Identify which cell holds the provided text, then report its [X, Y] central coordinate. 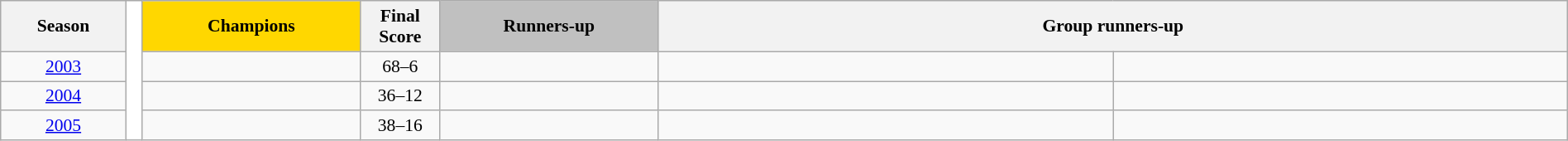
Final Score [400, 27]
36–12 [400, 96]
2005 [64, 126]
Runners-up [549, 27]
2004 [64, 96]
38–16 [400, 126]
68–6 [400, 66]
Season [64, 27]
Champions [251, 27]
Group runners-up [1113, 27]
2003 [64, 66]
